For the text-containing cell, return its midpoint in [X, Y] coordinate format. 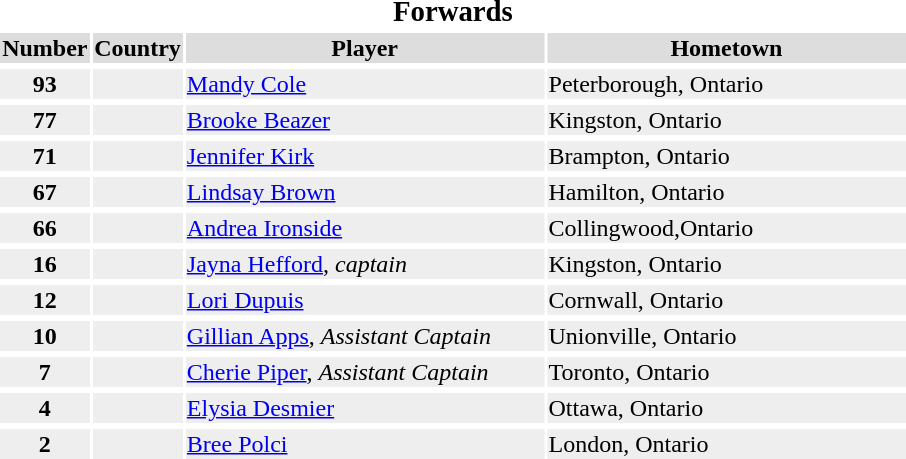
16 [45, 264]
Player [364, 48]
Lori Dupuis [364, 300]
66 [45, 228]
Ottawa, Ontario [726, 408]
Cherie Piper, Assistant Captain [364, 372]
Peterborough, Ontario [726, 84]
London, Ontario [726, 444]
Mandy Cole [364, 84]
Toronto, Ontario [726, 372]
Brooke Beazer [364, 120]
93 [45, 84]
Country [138, 48]
Hometown [726, 48]
Unionville, Ontario [726, 336]
Elysia Desmier [364, 408]
Bree Polci [364, 444]
Andrea Ironside [364, 228]
10 [45, 336]
Number [45, 48]
Hamilton, Ontario [726, 192]
77 [45, 120]
7 [45, 372]
Gillian Apps, Assistant Captain [364, 336]
Collingwood,Ontario [726, 228]
Brampton, Ontario [726, 156]
Jennifer Kirk [364, 156]
4 [45, 408]
2 [45, 444]
12 [45, 300]
71 [45, 156]
Jayna Hefford, captain [364, 264]
67 [45, 192]
Lindsay Brown [364, 192]
Cornwall, Ontario [726, 300]
